Extract the [X, Y] coordinate from the center of the cell holding the provided text.  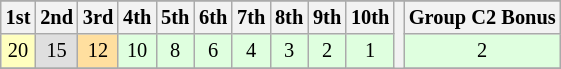
4th [137, 17]
5th [175, 17]
10 [137, 51]
2nd [56, 17]
6th [213, 17]
20 [18, 51]
7th [251, 17]
1st [18, 17]
8 [175, 51]
10th [370, 17]
9th [327, 17]
1 [370, 51]
Group C2 Bonus [482, 17]
8th [289, 17]
4 [251, 51]
6 [213, 51]
3rd [98, 17]
15 [56, 51]
3 [289, 51]
12 [98, 51]
